Pinpoint the cell where the given text exists, returning its (x, y) midpoint coordinate. 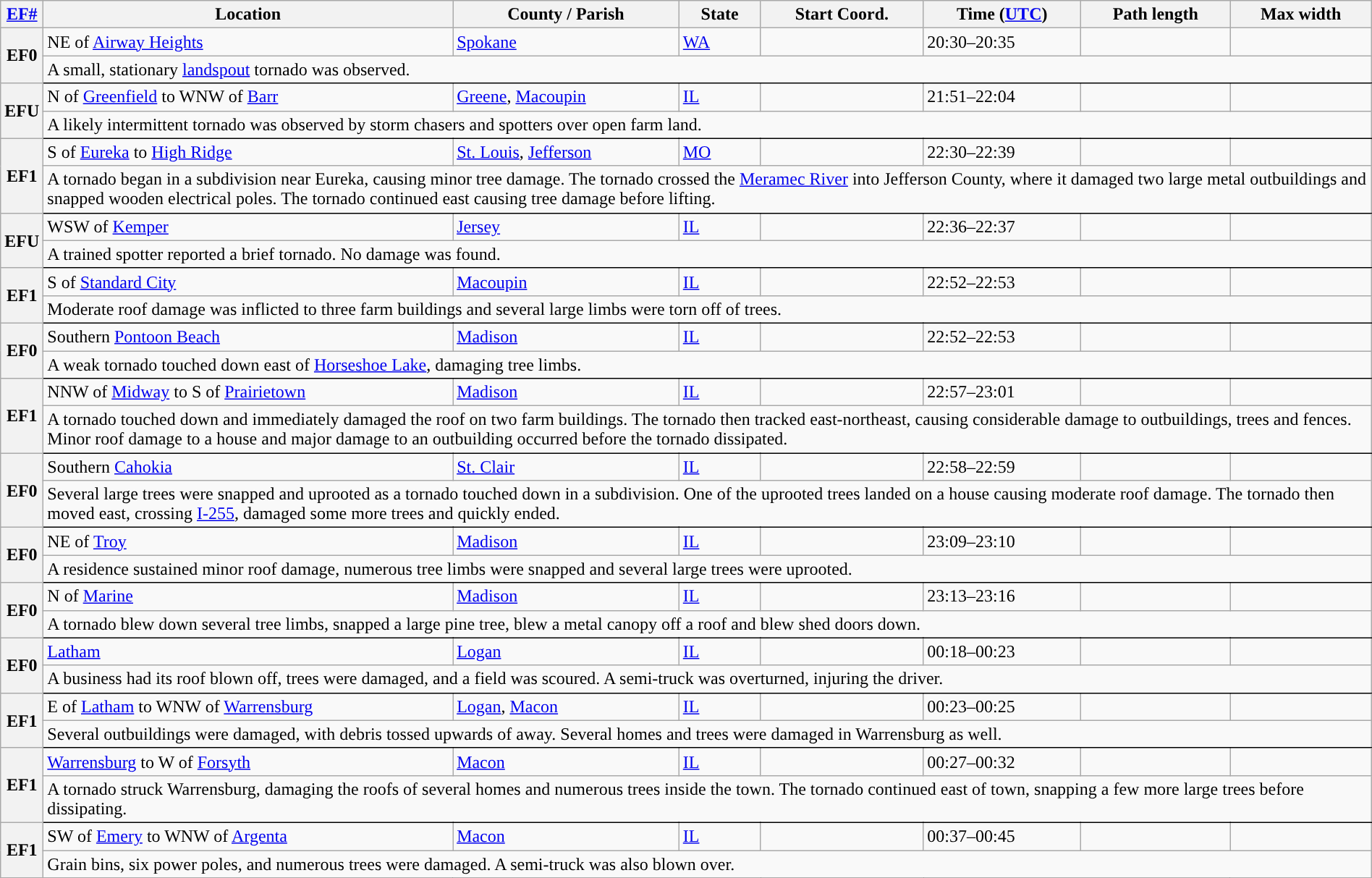
A tornado blew down several tree limbs, snapped a large pine tree, blew a metal canopy off a roof and blew shed doors down. (708, 624)
WSW of Kemper (248, 227)
Grain bins, six power poles, and numerous trees were damaged. A semi-truck was also blown over. (708, 864)
Moderate roof damage was inflicted to three farm buildings and several large limbs were torn off of trees. (708, 309)
A weak tornado touched down east of Horseshoe Lake, damaging tree limbs. (708, 364)
21:51–22:04 (1002, 97)
Location (248, 14)
NE of Troy (248, 541)
A likely intermittent tornado was observed by storm chasers and spotters over open farm land. (708, 124)
22:30–22:39 (1002, 152)
00:23–00:25 (1002, 706)
NE of Airway Heights (248, 42)
A business had its roof blown off, trees were damaged, and a field was scoured. A semi-truck was overturned, injuring the driver. (708, 679)
WA (719, 42)
MO (719, 152)
Path length (1156, 14)
Logan, Macon (566, 706)
Warrensburg to W of Forsyth (248, 761)
23:13–23:16 (1002, 596)
A residence sustained minor roof damage, numerous tree limbs were snapped and several large trees were uprooted. (708, 569)
Greene, Macoupin (566, 97)
St. Louis, Jefferson (566, 152)
Macoupin (566, 282)
22:57–23:01 (1002, 392)
22:58–22:59 (1002, 467)
Max width (1301, 14)
EF# (22, 14)
Jersey (566, 227)
00:27–00:32 (1002, 761)
St. Clair (566, 467)
SW of Emery to WNW of Argenta (248, 836)
Southern Pontoon Beach (248, 337)
Latham (248, 651)
A small, stationary landspout tornado was observed. (708, 69)
N of Greenfield to WNW of Barr (248, 97)
N of Marine (248, 596)
County / Parish (566, 14)
State (719, 14)
Start Coord. (842, 14)
20:30–20:35 (1002, 42)
22:36–22:37 (1002, 227)
S of Standard City (248, 282)
Spokane (566, 42)
Logan (566, 651)
S of Eureka to High Ridge (248, 152)
00:18–00:23 (1002, 651)
NNW of Midway to S of Prairietown (248, 392)
00:37–00:45 (1002, 836)
A trained spotter reported a brief tornado. No damage was found. (708, 254)
E of Latham to WNW of Warrensburg (248, 706)
Time (UTC) (1002, 14)
23:09–23:10 (1002, 541)
Several outbuildings were damaged, with debris tossed upwards of away. Several homes and trees were damaged in Warrensburg as well. (708, 734)
Southern Cahokia (248, 467)
